For the text-containing cell, return its midpoint in (X, Y) coordinate format. 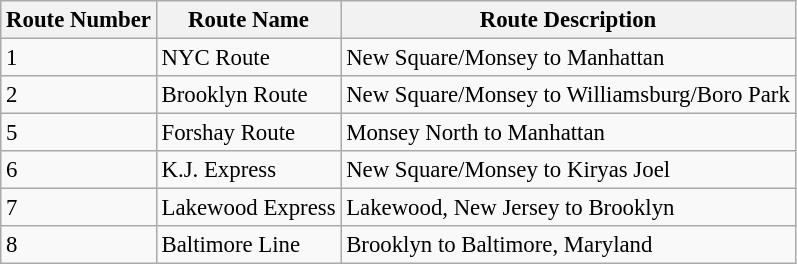
New Square/Monsey to Kiryas Joel (568, 170)
8 (79, 245)
New Square/Monsey to Manhattan (568, 58)
Lakewood Express (248, 208)
Route Description (568, 20)
Route Number (79, 20)
5 (79, 133)
New Square/Monsey to Williamsburg/Boro Park (568, 95)
Baltimore Line (248, 245)
K.J. Express (248, 170)
Forshay Route (248, 133)
6 (79, 170)
1 (79, 58)
NYC Route (248, 58)
7 (79, 208)
Brooklyn to Baltimore, Maryland (568, 245)
Monsey North to Manhattan (568, 133)
Lakewood, New Jersey to Brooklyn (568, 208)
Brooklyn Route (248, 95)
Route Name (248, 20)
2 (79, 95)
